Return the [X, Y] coordinate for the center point of the cell that contains the specified text.  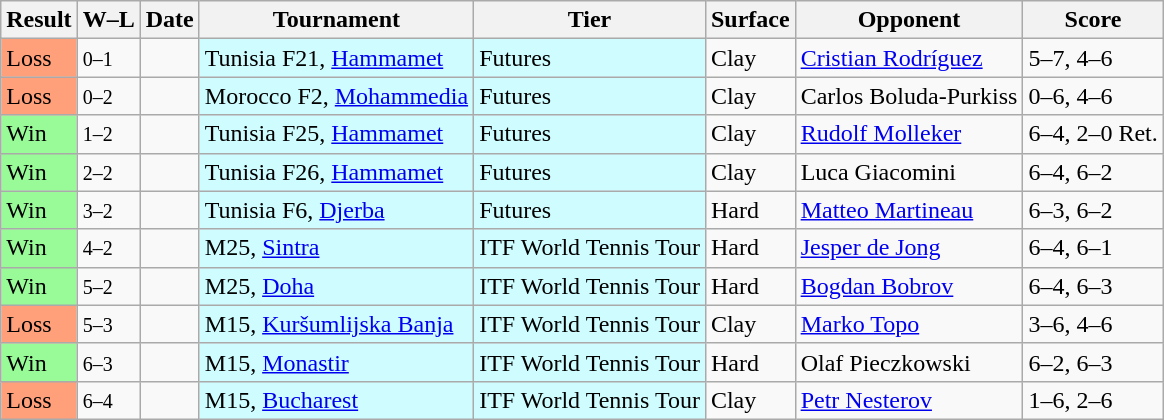
Tunisia F21, Hammamet [336, 58]
0–6, 4–6 [1093, 96]
3–2 [108, 210]
Tier [590, 20]
Morocco F2, Mohammedia [336, 96]
6–4, 2–0 Ret. [1093, 134]
Score [1093, 20]
1–2 [108, 134]
6–4, 6–1 [1093, 248]
4–2 [108, 248]
Rudolf Molleker [909, 134]
5–3 [108, 324]
Jesper de Jong [909, 248]
Bogdan Bobrov [909, 286]
0–1 [108, 58]
M15, Kuršumlijska Banja [336, 324]
W–L [108, 20]
Petr Nesterov [909, 400]
6–4, 6–3 [1093, 286]
5–7, 4–6 [1093, 58]
Tunisia F6, Djerba [336, 210]
1–6, 2–6 [1093, 400]
M25, Doha [336, 286]
6–4, 6–2 [1093, 172]
Surface [750, 20]
Carlos Boluda-Purkiss [909, 96]
Luca Giacomini [909, 172]
Tournament [336, 20]
M15, Monastir [336, 362]
5–2 [108, 286]
Result [39, 20]
6–3, 6–2 [1093, 210]
0–2 [108, 96]
M25, Sintra [336, 248]
3–6, 4–6 [1093, 324]
6–2, 6–3 [1093, 362]
Matteo Martineau [909, 210]
2–2 [108, 172]
Date [170, 20]
Tunisia F25, Hammamet [336, 134]
6–3 [108, 362]
Opponent [909, 20]
Tunisia F26, Hammamet [336, 172]
Cristian Rodríguez [909, 58]
Marko Topo [909, 324]
Olaf Pieczkowski [909, 362]
6–4 [108, 400]
M15, Bucharest [336, 400]
